For the text-containing cell, return its midpoint in [X, Y] coordinate format. 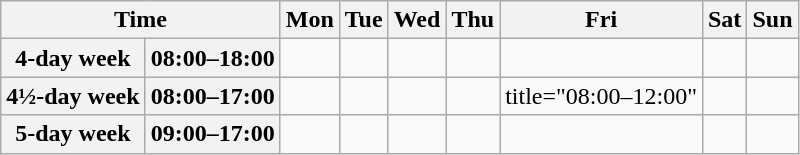
4-day week [73, 58]
4½-day week [73, 96]
Fri [602, 20]
Wed [417, 20]
Mon [310, 20]
08:00–17:00 [212, 96]
Thu [473, 20]
Sun [772, 20]
Sat [724, 20]
09:00–17:00 [212, 134]
08:00–18:00 [212, 58]
Tue [364, 20]
title="08:00–12:00" [602, 96]
5-day week [73, 134]
Time [140, 20]
